Capture the cell that displays the provided text and extract its (X, Y) central coordinate. 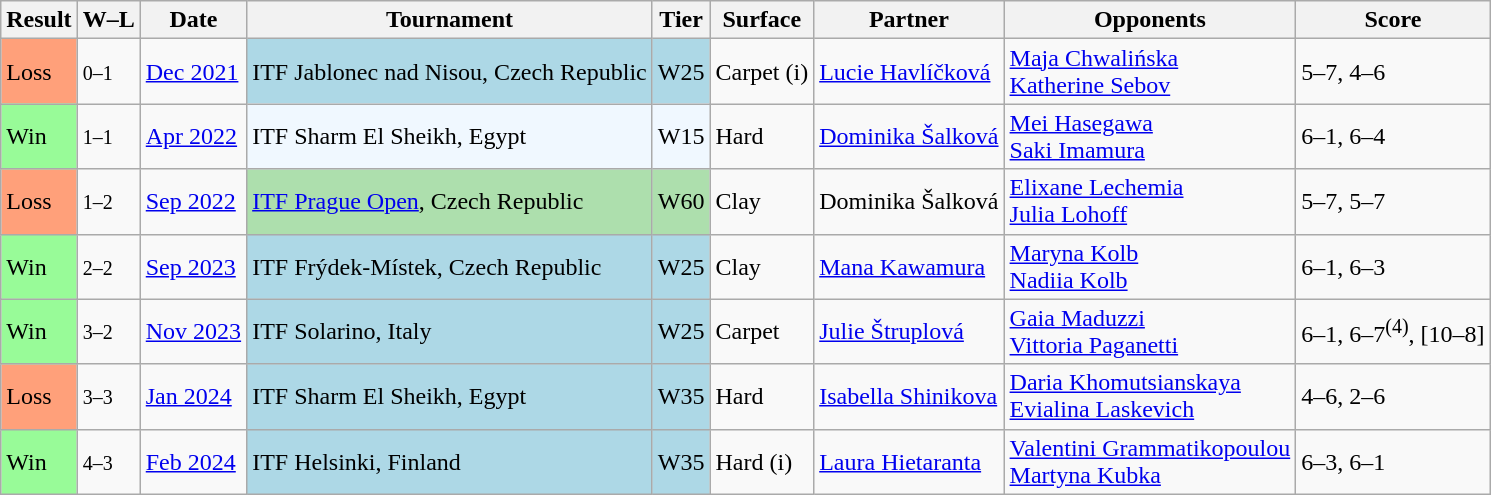
Julie Štruplová (909, 332)
Result (39, 20)
1–2 (108, 202)
Apr 2022 (193, 136)
W60 (681, 202)
Tier (681, 20)
Elixane Lechemia Julia Lohoff (1150, 202)
5–7, 5–7 (1393, 202)
6–1, 6–4 (1393, 136)
0–1 (108, 72)
Surface (762, 20)
6–1, 6–7(4), [10–8] (1393, 332)
Hard (i) (762, 462)
Nov 2023 (193, 332)
Mana Kawamura (909, 266)
3–2 (108, 332)
Partner (909, 20)
Sep 2023 (193, 266)
Feb 2024 (193, 462)
Carpet (i) (762, 72)
Jan 2024 (193, 396)
1–1 (108, 136)
ITF Helsinki, Finland (450, 462)
Dec 2021 (193, 72)
Laura Hietaranta (909, 462)
W15 (681, 136)
W–L (108, 20)
Lucie Havlíčková (909, 72)
4–6, 2–6 (1393, 396)
Carpet (762, 332)
Date (193, 20)
Valentini Grammatikopoulou Martyna Kubka (1150, 462)
Mei Hasegawa Saki Imamura (1150, 136)
Score (1393, 20)
Maryna Kolb Nadiia Kolb (1150, 266)
Sep 2022 (193, 202)
3–3 (108, 396)
Isabella Shinikova (909, 396)
Tournament (450, 20)
5–7, 4–6 (1393, 72)
ITF Frýdek-Místek, Czech Republic (450, 266)
ITF Jablonec nad Nisou, Czech Republic (450, 72)
Gaia Maduzzi Vittoria Paganetti (1150, 332)
ITF Solarino, Italy (450, 332)
Daria Khomutsianskaya Evialina Laskevich (1150, 396)
6–1, 6–3 (1393, 266)
6–3, 6–1 (1393, 462)
Maja Chwalińska Katherine Sebov (1150, 72)
ITF Prague Open, Czech Republic (450, 202)
4–3 (108, 462)
Opponents (1150, 20)
2–2 (108, 266)
